Provide the (x, y) coordinate of the cell's center where the given text is located.  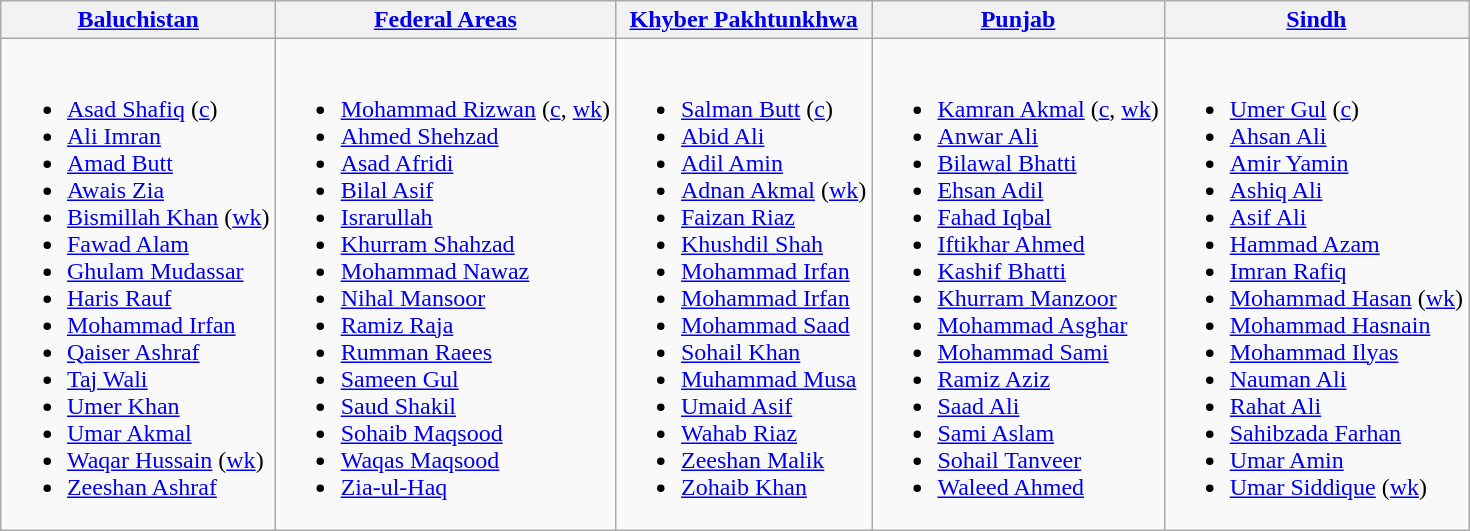
Federal Areas (445, 20)
Sindh (1316, 20)
Punjab (1018, 20)
Khyber Pakhtunkhwa (743, 20)
Baluchistan (138, 20)
